Provide the [x, y] coordinate of the cell's center where the given text is located.  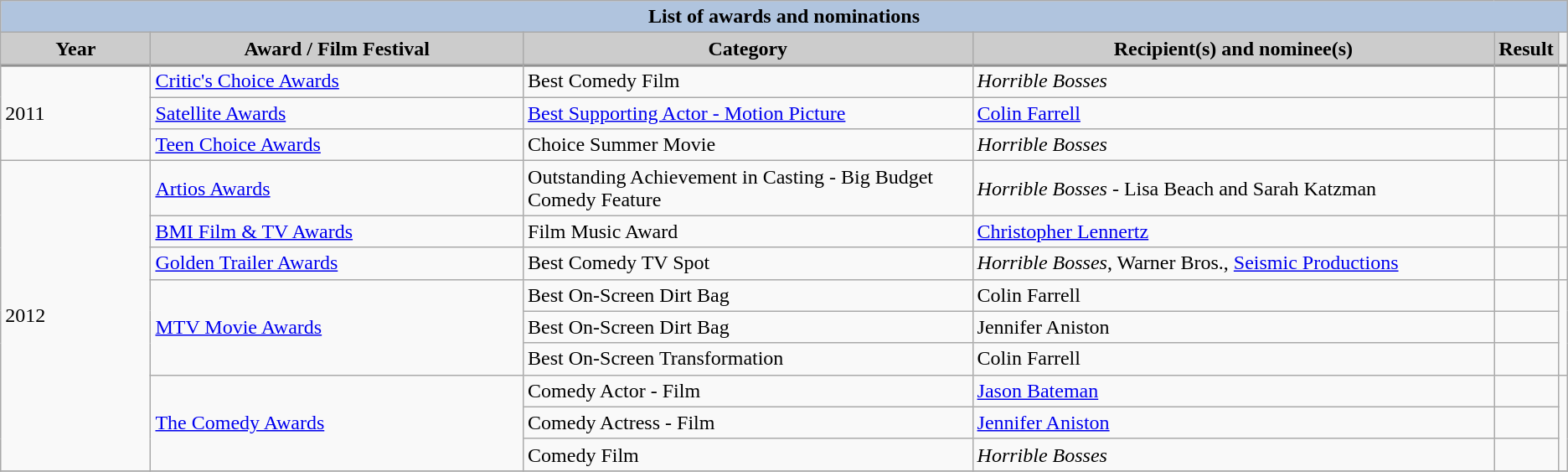
Comedy Film [749, 454]
Choice Summer Movie [749, 145]
Outstanding Achievement in Casting - Big Budget Comedy Feature [749, 188]
Comedy Actor - Film [749, 391]
Film Music Award [749, 231]
2011 [75, 113]
Jason Bateman [1233, 391]
2012 [75, 316]
Artios Awards [337, 188]
Best Supporting Actor - Motion Picture [749, 113]
Best Comedy TV Spot [749, 263]
List of awards and nominations [784, 17]
Best On-Screen Transformation [749, 359]
MTV Movie Awards [337, 327]
Teen Choice Awards [337, 145]
BMI Film & TV Awards [337, 231]
Result [1526, 49]
Recipient(s) and nominee(s) [1233, 49]
Horrible Bosses - Lisa Beach and Sarah Katzman [1233, 188]
Critic's Choice Awards [337, 81]
Year [75, 49]
The Comedy Awards [337, 423]
Category [749, 49]
Christopher Lennertz [1233, 231]
Comedy Actress - Film [749, 423]
Golden Trailer Awards [337, 263]
Satellite Awards [337, 113]
Horrible Bosses, Warner Bros., Seismic Productions [1233, 263]
Award / Film Festival [337, 49]
Best Comedy Film [749, 81]
